For the text-containing cell, return its midpoint in (X, Y) coordinate format. 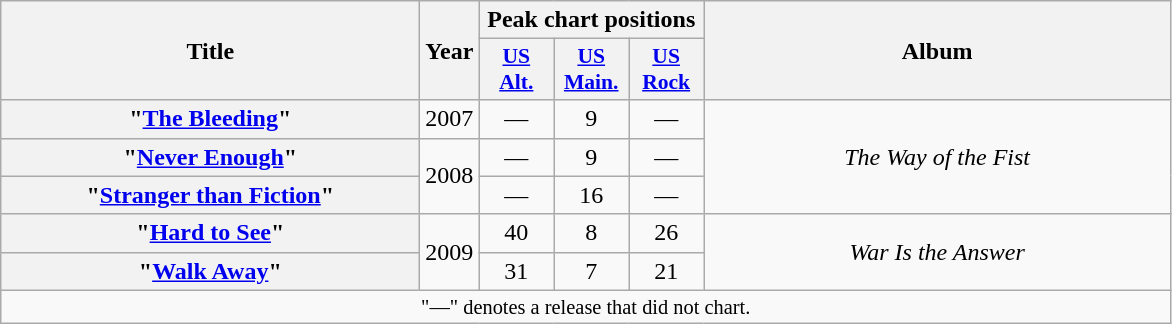
"Stranger than Fiction" (210, 195)
31 (516, 271)
Title (210, 50)
16 (592, 195)
2008 (450, 176)
War Is the Answer (938, 252)
40 (516, 233)
8 (592, 233)
2009 (450, 252)
Peak chart positions (592, 20)
"The Bleeding" (210, 119)
26 (666, 233)
7 (592, 271)
"Walk Away" (210, 271)
"Never Enough" (210, 157)
"Hard to See" (210, 233)
2007 (450, 119)
21 (666, 271)
Album (938, 50)
The Way of the Fist (938, 157)
USAlt. (516, 70)
USRock (666, 70)
USMain. (592, 70)
Year (450, 50)
"—" denotes a release that did not chart. (586, 307)
